Return [X, Y] of the center of cell containing provided text 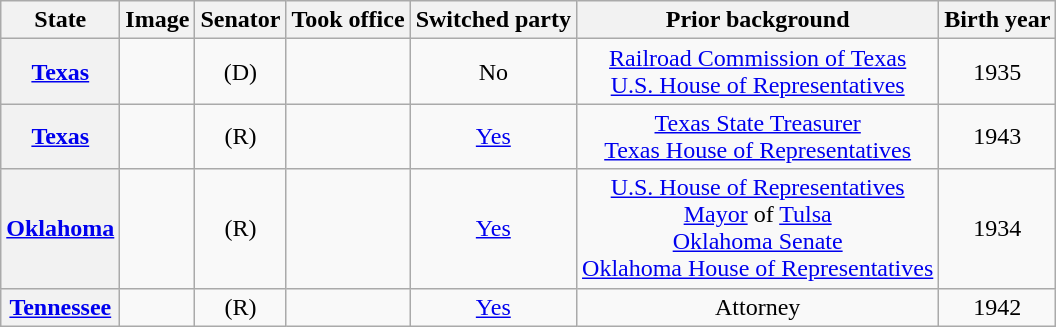
Senator [240, 20]
1934 [998, 228]
1943 [998, 136]
Attorney [758, 307]
Took office [348, 20]
Prior background [758, 20]
1942 [998, 307]
Image [158, 20]
Railroad Commission of TexasU.S. House of Representatives [758, 72]
Texas State TreasurerTexas House of Representatives [758, 136]
1935 [998, 72]
Tennessee [60, 307]
Switched party [493, 20]
No [493, 72]
Oklahoma [60, 228]
State [60, 20]
(D) [240, 72]
U.S. House of RepresentativesMayor of TulsaOklahoma SenateOklahoma House of Representatives [758, 228]
Birth year [998, 20]
